From the cell containing the given text, extract its center point as [X, Y] coordinate. 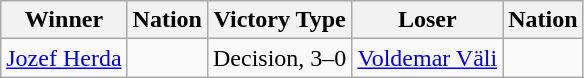
Jozef Herda [64, 58]
Winner [64, 20]
Decision, 3–0 [279, 58]
Victory Type [279, 20]
Voldemar Väli [428, 58]
Loser [428, 20]
